Provide the (x, y) coordinate of the cell's center where the given text is located.  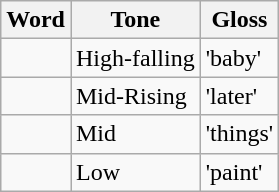
Gloss (239, 20)
Word (36, 20)
Mid (135, 134)
'later' (239, 96)
'things' (239, 134)
Mid-Rising (135, 96)
'baby' (239, 58)
High-falling (135, 58)
Tone (135, 20)
Low (135, 172)
'paint' (239, 172)
